Identify which cell holds the provided text, then report its [X, Y] central coordinate. 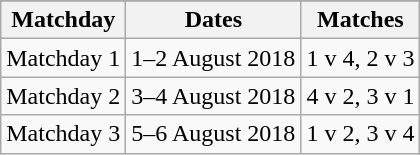
Matchday 1 [64, 58]
Matchday 3 [64, 134]
1–2 August 2018 [214, 58]
3–4 August 2018 [214, 96]
Matchday 2 [64, 96]
Matchday [64, 20]
1 v 4, 2 v 3 [360, 58]
5–6 August 2018 [214, 134]
Dates [214, 20]
Matches [360, 20]
1 v 2, 3 v 4 [360, 134]
4 v 2, 3 v 1 [360, 96]
